Identify which cell holds the provided text, then report its (x, y) central coordinate. 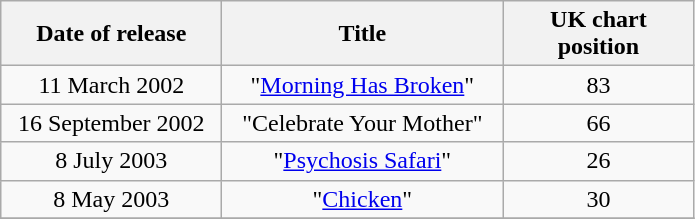
83 (598, 85)
8 July 2003 (112, 161)
16 September 2002 (112, 123)
Title (362, 34)
30 (598, 199)
"Psychosis Safari" (362, 161)
66 (598, 123)
"Celebrate Your Mother" (362, 123)
8 May 2003 (112, 199)
11 March 2002 (112, 85)
"Chicken" (362, 199)
Date of release (112, 34)
UK chart position (598, 34)
26 (598, 161)
"Morning Has Broken" (362, 85)
